Capture the cell that displays the provided text and extract its (X, Y) central coordinate. 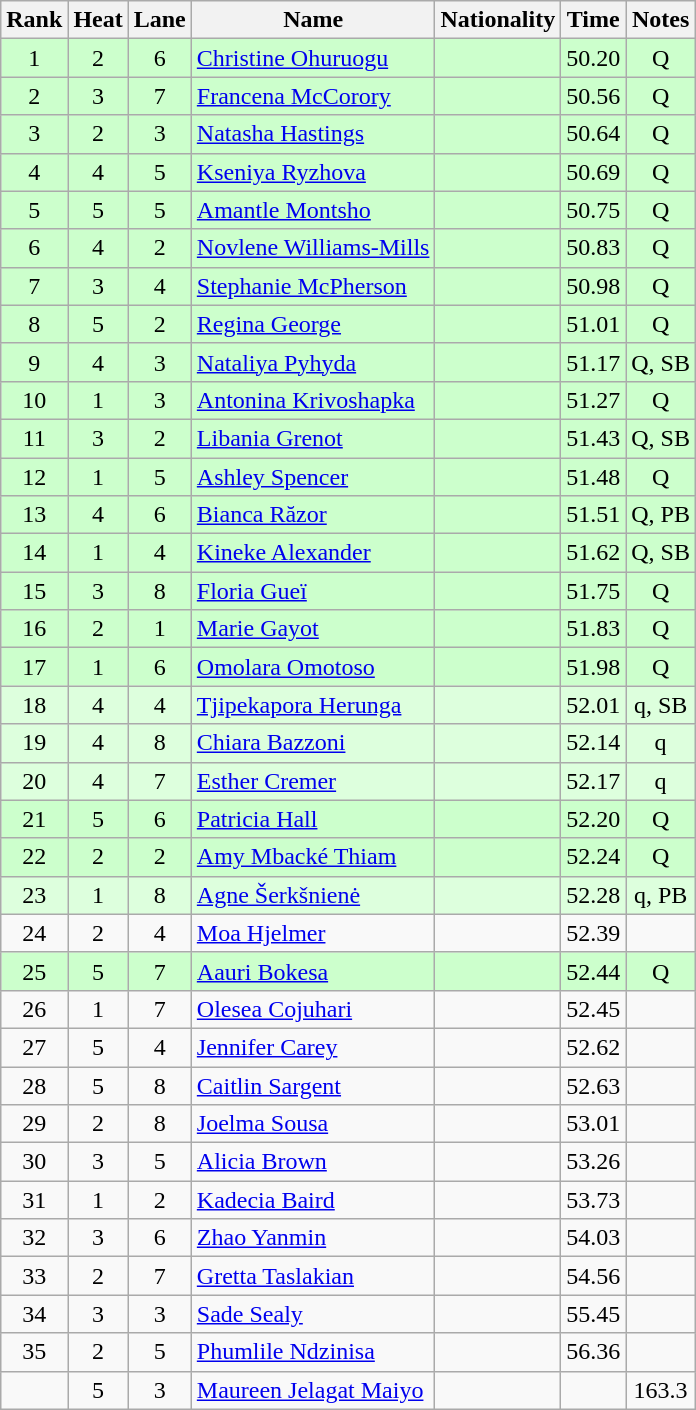
27 (34, 1047)
Q, PB (661, 515)
Gretta Taslakian (313, 1276)
14 (34, 553)
Nataliya Pyhyda (313, 362)
Kadecia Baird (313, 1200)
28 (34, 1085)
33 (34, 1276)
Maureen Jelagat Maiyo (313, 1390)
52.45 (594, 1009)
Patricia Hall (313, 819)
Antonina Krivoshapka (313, 400)
Tjipekapora Herunga (313, 705)
Natasha Hastings (313, 134)
Rank (34, 20)
51.43 (594, 438)
52.01 (594, 705)
52.20 (594, 819)
Floria Gueï (313, 591)
51.98 (594, 667)
18 (34, 705)
Sade Sealy (313, 1314)
51.01 (594, 324)
Jennifer Carey (313, 1047)
12 (34, 477)
Name (313, 20)
50.69 (594, 172)
51.17 (594, 362)
10 (34, 400)
q, SB (661, 705)
Chiara Bazzoni (313, 743)
53.73 (594, 1200)
Aauri Bokesa (313, 971)
Stephanie McPherson (313, 286)
Amy Mbacké Thiam (313, 857)
Amantle Montsho (313, 210)
9 (34, 362)
52.62 (594, 1047)
Esther Cremer (313, 781)
Libania Grenot (313, 438)
Francena McCorory (313, 96)
15 (34, 591)
54.56 (594, 1276)
Phumlile Ndzinisa (313, 1352)
34 (34, 1314)
50.56 (594, 96)
163.3 (661, 1390)
52.14 (594, 743)
29 (34, 1124)
Moa Hjelmer (313, 933)
51.83 (594, 629)
52.39 (594, 933)
Regina George (313, 324)
q, PB (661, 895)
16 (34, 629)
50.98 (594, 286)
22 (34, 857)
Joelma Sousa (313, 1124)
Kineke Alexander (313, 553)
Agne Šerkšnienė (313, 895)
50.83 (594, 248)
32 (34, 1238)
Caitlin Sargent (313, 1085)
11 (34, 438)
21 (34, 819)
54.03 (594, 1238)
52.17 (594, 781)
51.75 (594, 591)
20 (34, 781)
Olesea Cojuhari (313, 1009)
52.28 (594, 895)
31 (34, 1200)
Lane (160, 20)
50.75 (594, 210)
56.36 (594, 1352)
52.63 (594, 1085)
52.44 (594, 971)
23 (34, 895)
Notes (661, 20)
51.48 (594, 477)
13 (34, 515)
26 (34, 1009)
52.24 (594, 857)
30 (34, 1162)
Ashley Spencer (313, 477)
Marie Gayot (313, 629)
35 (34, 1352)
55.45 (594, 1314)
50.20 (594, 58)
Zhao Yanmin (313, 1238)
53.01 (594, 1124)
25 (34, 971)
Bianca Răzor (313, 515)
51.51 (594, 515)
17 (34, 667)
51.27 (594, 400)
Heat (98, 20)
24 (34, 933)
Omolara Omotoso (313, 667)
Nationality (498, 20)
Christine Ohuruogu (313, 58)
51.62 (594, 553)
53.26 (594, 1162)
Time (594, 20)
50.64 (594, 134)
19 (34, 743)
Kseniya Ryzhova (313, 172)
Alicia Brown (313, 1162)
Novlene Williams-Mills (313, 248)
